Pinpoint the cell where the given text exists, returning its (x, y) midpoint coordinate. 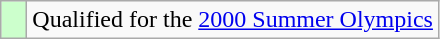
Qualified for the 2000 Summer Olympics (233, 20)
